Output the (x, y) coordinate of the center of the cell containing the given text.  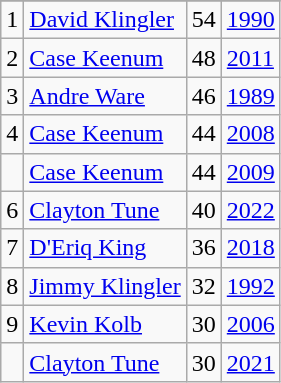
Kevin Kolb (105, 324)
48 (204, 58)
Andre Ware (105, 96)
2018 (250, 248)
54 (204, 20)
D'Eriq King (105, 248)
2021 (250, 362)
2008 (250, 134)
40 (204, 210)
2 (12, 58)
2022 (250, 210)
4 (12, 134)
David Klingler (105, 20)
7 (12, 248)
2011 (250, 58)
32 (204, 286)
3 (12, 96)
2006 (250, 324)
1990 (250, 20)
9 (12, 324)
1989 (250, 96)
36 (204, 248)
1992 (250, 286)
2009 (250, 172)
1 (12, 20)
Jimmy Klingler (105, 286)
46 (204, 96)
8 (12, 286)
6 (12, 210)
